Determine the (x, y) coordinate at the center of the cell enclosing the given text.  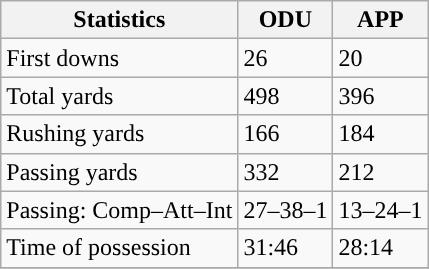
184 (380, 134)
166 (286, 134)
First downs (120, 58)
332 (286, 172)
20 (380, 58)
APP (380, 20)
212 (380, 172)
396 (380, 96)
Total yards (120, 96)
27–38–1 (286, 210)
26 (286, 58)
Passing: Comp–Att–Int (120, 210)
28:14 (380, 248)
Statistics (120, 20)
498 (286, 96)
Passing yards (120, 172)
Rushing yards (120, 134)
31:46 (286, 248)
13–24–1 (380, 210)
Time of possession (120, 248)
ODU (286, 20)
